Output the [x, y] coordinate of the center of the cell containing the given text.  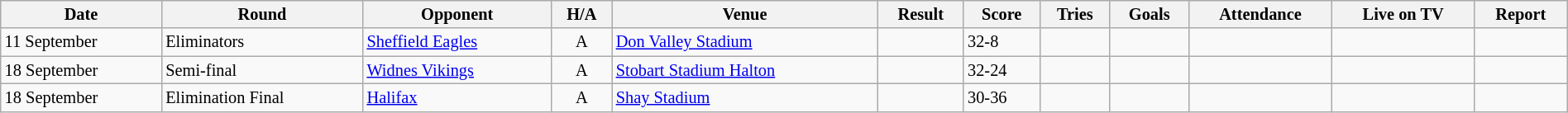
Sheffield Eagles [457, 42]
H/A [582, 14]
Shay Stadium [745, 97]
Opponent [457, 14]
Halifax [457, 97]
32-24 [1002, 70]
Stobart Stadium Halton [745, 70]
Goals [1150, 14]
Result [920, 14]
Round [261, 14]
Semi-final [261, 70]
Venue [745, 14]
Report [1520, 14]
Eliminators [261, 42]
Live on TV [1403, 14]
Don Valley Stadium [745, 42]
Tries [1075, 14]
30-36 [1002, 97]
32-8 [1002, 42]
Widnes Vikings [457, 70]
Attendance [1260, 14]
Elimination Final [261, 97]
Score [1002, 14]
Date [81, 14]
11 September [81, 42]
